Provide the (x, y) coordinate of the cell's center where the given text is located.  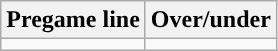
Over/under (210, 20)
Pregame line (74, 20)
